Extract the (X, Y) coordinate from the center of the cell holding the provided text.  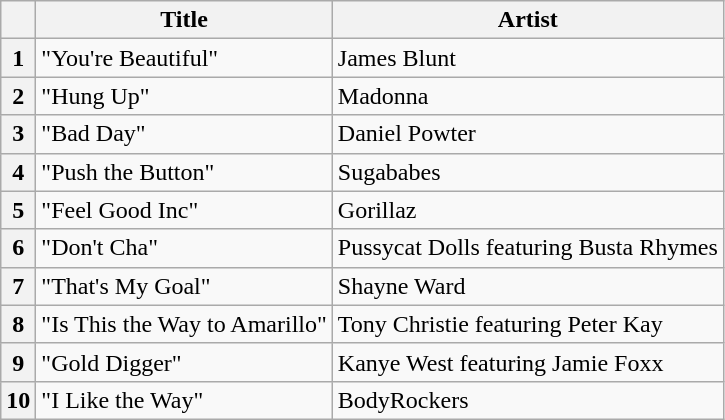
BodyRockers (528, 400)
Kanye West featuring Jamie Foxx (528, 362)
Daniel Powter (528, 134)
"I Like the Way" (184, 400)
2 (18, 96)
1 (18, 58)
"That's My Goal" (184, 286)
"Is This the Way to Amarillo" (184, 324)
Sugababes (528, 172)
"Push the Button" (184, 172)
"Feel Good Inc" (184, 210)
James Blunt (528, 58)
"Gold Digger" (184, 362)
Title (184, 20)
7 (18, 286)
Artist (528, 20)
Madonna (528, 96)
Gorillaz (528, 210)
"Bad Day" (184, 134)
8 (18, 324)
"Don't Cha" (184, 248)
"You're Beautiful" (184, 58)
3 (18, 134)
Shayne Ward (528, 286)
4 (18, 172)
5 (18, 210)
"Hung Up" (184, 96)
Tony Christie featuring Peter Kay (528, 324)
9 (18, 362)
6 (18, 248)
10 (18, 400)
Pussycat Dolls featuring Busta Rhymes (528, 248)
